Return the (X, Y) coordinate for the center point of the cell that contains the specified text.  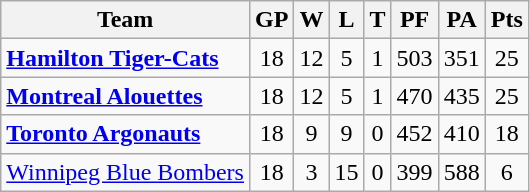
435 (462, 96)
Team (126, 20)
6 (506, 172)
410 (462, 134)
Winnipeg Blue Bombers (126, 172)
GP (271, 20)
Pts (506, 20)
399 (414, 172)
3 (312, 172)
351 (462, 58)
588 (462, 172)
Montreal Alouettes (126, 96)
PF (414, 20)
T (378, 20)
15 (346, 172)
470 (414, 96)
W (312, 20)
L (346, 20)
503 (414, 58)
Toronto Argonauts (126, 134)
PA (462, 20)
452 (414, 134)
Hamilton Tiger-Cats (126, 58)
